From the cell containing the given text, extract its center point as (X, Y) coordinate. 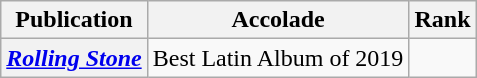
Publication (74, 20)
Best Latin Album of 2019 (278, 58)
Rank (442, 20)
Accolade (278, 20)
Rolling Stone (74, 58)
